From the cell containing the given text, extract its center point as [x, y] coordinate. 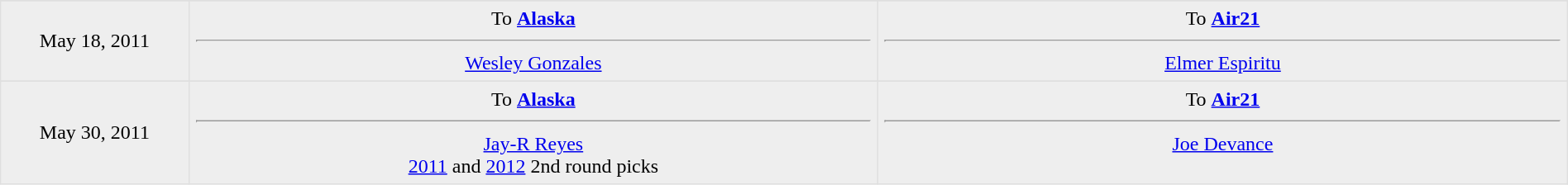
To Air21Joe Devance [1223, 132]
To Air21Elmer Espiritu [1223, 41]
To AlaskaJay-R Reyes2011 and 2012 2nd round picks [533, 132]
To AlaskaWesley Gonzales [533, 41]
May 30, 2011 [94, 132]
May 18, 2011 [94, 41]
